Detect which cell encompasses the target text, then output its [x, y] center coordinate. 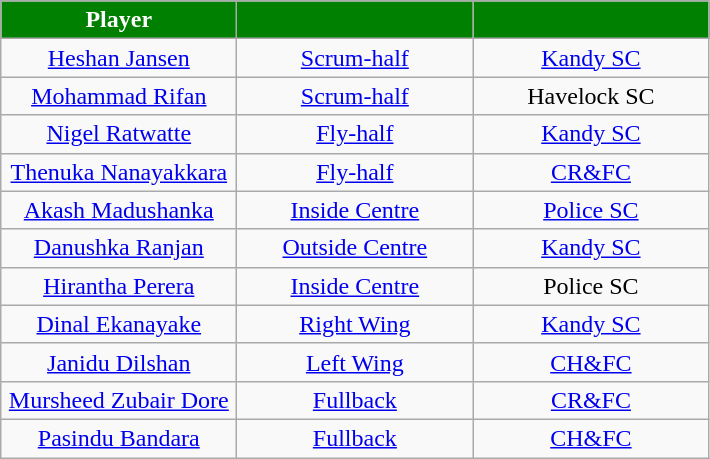
Right Wing [355, 324]
Left Wing [355, 362]
Player [119, 20]
Heshan Jansen [119, 58]
Hirantha Perera [119, 286]
Mursheed Zubair Dore [119, 400]
Akash Madushanka [119, 210]
Outside Centre [355, 248]
Pasindu Bandara [119, 438]
Mohammad Rifan [119, 96]
Havelock SC [591, 96]
Thenuka Nanayakkara [119, 172]
Danushka Ranjan [119, 248]
Dinal Ekanayake [119, 324]
Janidu Dilshan [119, 362]
Nigel Ratwatte [119, 134]
